Provide the (x, y) coordinate of the cell's center where the given text is located.  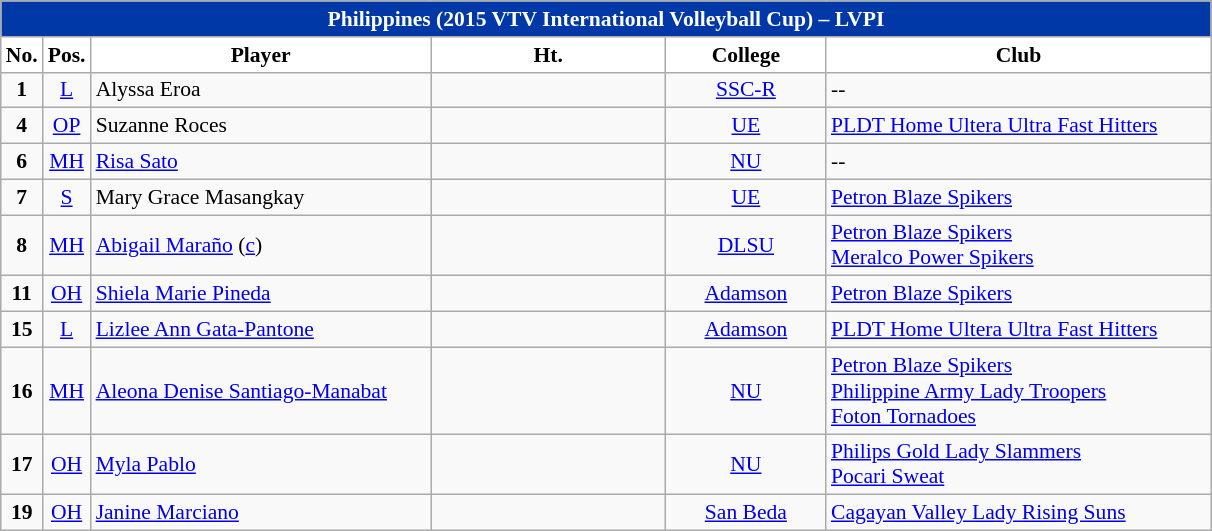
DLSU (746, 246)
Abigail Maraño (c) (261, 246)
11 (22, 294)
Janine Marciano (261, 513)
San Beda (746, 513)
Petron Blaze SpikersMeralco Power Spikers (1018, 246)
Mary Grace Masangkay (261, 197)
8 (22, 246)
Pos. (67, 55)
4 (22, 126)
Philippines (2015 VTV International Volleyball Cup) – LVPI (606, 19)
16 (22, 390)
Petron Blaze SpikersPhilippine Army Lady TroopersFoton Tornadoes (1018, 390)
Risa Sato (261, 162)
17 (22, 464)
Philips Gold Lady SlammersPocari Sweat (1018, 464)
1 (22, 90)
Cagayan Valley Lady Rising Suns (1018, 513)
Suzanne Roces (261, 126)
19 (22, 513)
Myla Pablo (261, 464)
6 (22, 162)
OP (67, 126)
Player (261, 55)
College (746, 55)
Aleona Denise Santiago-Manabat (261, 390)
Shiela Marie Pineda (261, 294)
7 (22, 197)
S (67, 197)
No. (22, 55)
Club (1018, 55)
Lizlee Ann Gata-Pantone (261, 330)
Alyssa Eroa (261, 90)
15 (22, 330)
SSC-R (746, 90)
Ht. (548, 55)
